Return the [X, Y] coordinate for the center point of the cell that contains the specified text.  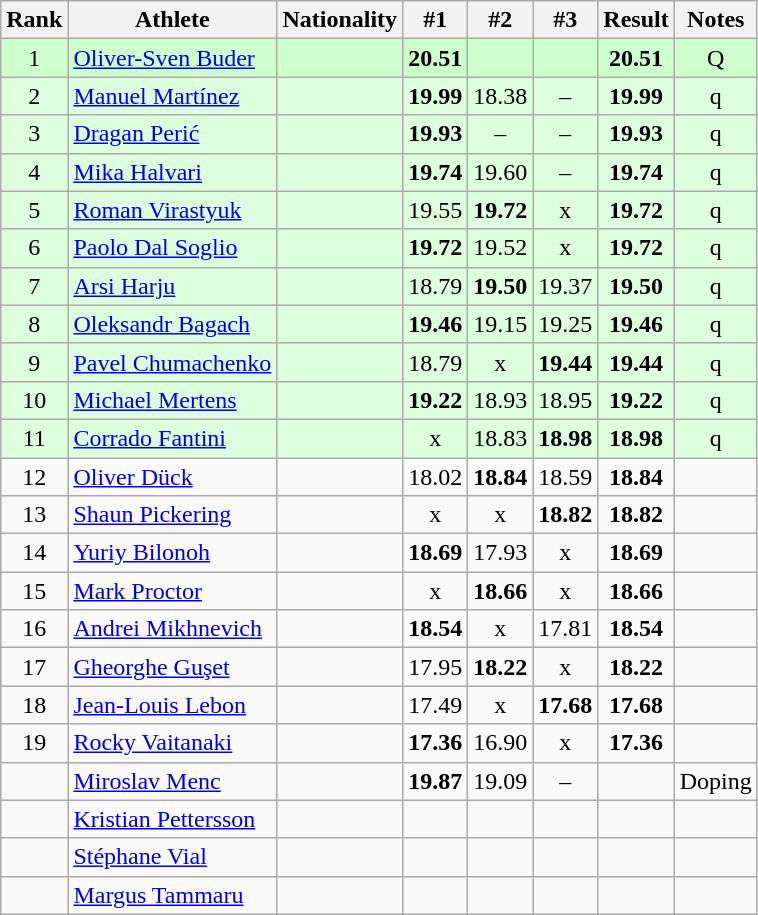
19.87 [436, 781]
19.25 [566, 324]
Nationality [340, 20]
Andrei Mikhnevich [172, 629]
3 [34, 134]
19.09 [500, 781]
9 [34, 362]
15 [34, 591]
Doping [716, 781]
Athlete [172, 20]
Paolo Dal Soglio [172, 248]
#3 [566, 20]
Stéphane Vial [172, 857]
19.55 [436, 210]
17 [34, 667]
17.49 [436, 705]
8 [34, 324]
7 [34, 286]
#2 [500, 20]
13 [34, 515]
18 [34, 705]
Notes [716, 20]
18.38 [500, 96]
4 [34, 172]
10 [34, 400]
Oleksandr Bagach [172, 324]
Gheorghe Guşet [172, 667]
18.95 [566, 400]
12 [34, 477]
19.37 [566, 286]
11 [34, 438]
Shaun Pickering [172, 515]
Oliver Dück [172, 477]
19.52 [500, 248]
#1 [436, 20]
6 [34, 248]
Michael Mertens [172, 400]
Jean-Louis Lebon [172, 705]
Arsi Harju [172, 286]
1 [34, 58]
Margus Tammaru [172, 895]
17.95 [436, 667]
19.60 [500, 172]
18.83 [500, 438]
Result [636, 20]
Rank [34, 20]
5 [34, 210]
18.02 [436, 477]
Corrado Fantini [172, 438]
18.93 [500, 400]
Oliver-Sven Buder [172, 58]
Manuel Martínez [172, 96]
17.93 [500, 553]
Dragan Perić [172, 134]
Yuriy Bilonoh [172, 553]
14 [34, 553]
Pavel Chumachenko [172, 362]
16.90 [500, 743]
Q [716, 58]
17.81 [566, 629]
Kristian Pettersson [172, 819]
19.15 [500, 324]
Mika Halvari [172, 172]
19 [34, 743]
Roman Virastyuk [172, 210]
Rocky Vaitanaki [172, 743]
16 [34, 629]
Miroslav Menc [172, 781]
Mark Proctor [172, 591]
18.59 [566, 477]
2 [34, 96]
